Output the (X, Y) coordinate of the center of the cell containing the given text.  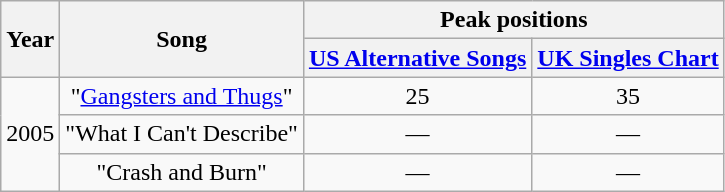
35 (628, 96)
"Crash and Burn" (182, 172)
US Alternative Songs (417, 58)
"Gangsters and Thugs" (182, 96)
Year (30, 39)
Peak positions (514, 20)
UK Singles Chart (628, 58)
2005 (30, 134)
"What I Can't Describe" (182, 134)
Song (182, 39)
25 (417, 96)
